Pinpoint the cell where the given text exists, returning its [x, y] midpoint coordinate. 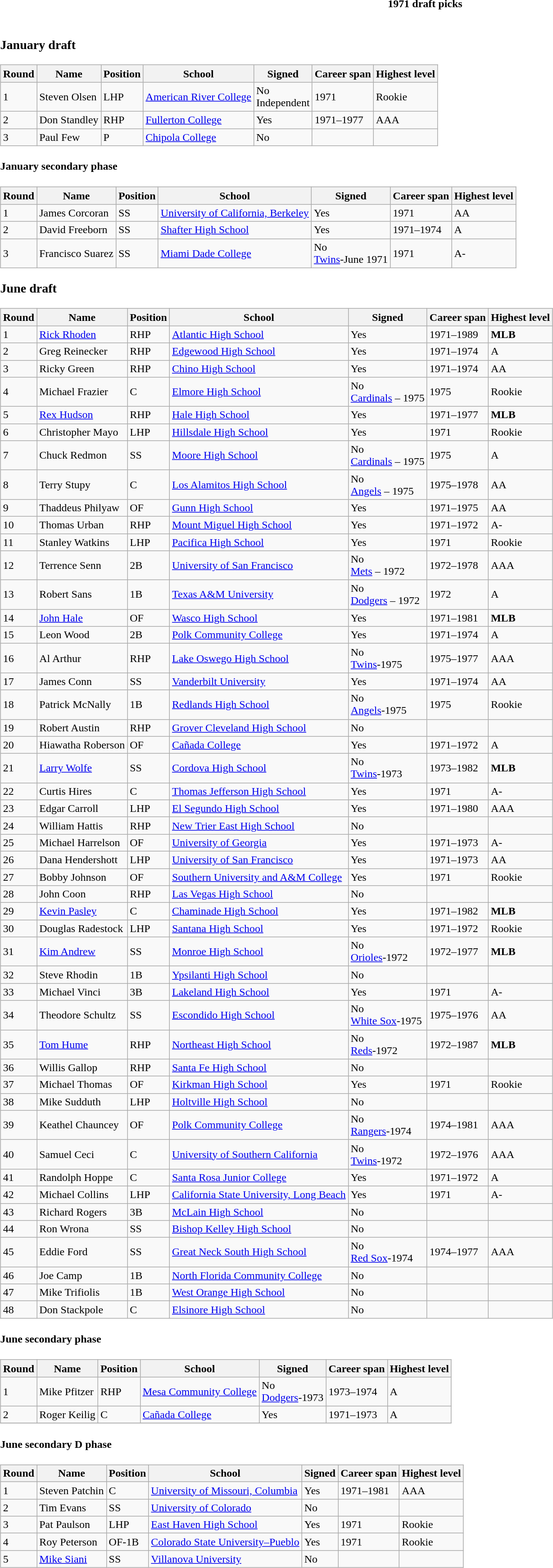
42 [18, 1194]
NoTwins-1975 [387, 658]
Ricky Green [82, 369]
Eddie Ford [82, 1252]
1972–1978 [458, 565]
28 [18, 894]
West Orange High School [258, 1293]
McLain High School [258, 1212]
Chino High School [258, 369]
Mike Sudduth [82, 1102]
Los Alamitos High School [258, 484]
Michael Collins [82, 1194]
30 [18, 928]
1973–1974 [357, 1392]
John Coon [82, 894]
23 [18, 808]
Miami Dade College [235, 253]
1973–1982 [458, 768]
Tom Hume [82, 1044]
Vanderbilt University [258, 681]
Gunn High School [258, 508]
20 [18, 745]
P [122, 137]
University of Southern California [258, 1154]
Al Arthur [82, 658]
University of Georgia [258, 843]
William Hattis [82, 825]
NoDodgers – 1972 [387, 595]
East Haven High School [225, 1525]
15 [18, 635]
Robert Sans [82, 595]
Samuel Ceci [82, 1154]
1974–1981 [458, 1125]
Las Vegas High School [258, 894]
41 [18, 1177]
Colorado State University–Pueblo [225, 1542]
James Corcoran [77, 213]
1972–1977 [458, 951]
40 [18, 1154]
Escondido High School [258, 1015]
Mike Siani [72, 1559]
Terrence Senn [82, 565]
NoIndependent [283, 96]
Elmore High School [258, 392]
Douglas Radestock [82, 928]
Mike Trifiolis [82, 1293]
Moore High School [258, 455]
26 [18, 860]
Ron Wrona [82, 1229]
Redlands High School [258, 705]
Rex Hudson [82, 415]
1975–1978 [458, 484]
Mesa Community College [199, 1392]
32 [18, 975]
Great Neck South High School [258, 1252]
John Hale [82, 618]
13 [18, 595]
New Trier East High School [258, 825]
University of California, Berkeley [235, 213]
Kirkman High School [258, 1085]
NoTwins-June 1971 [350, 253]
35 [18, 1044]
OF-1B [127, 1542]
1971–1982 [458, 911]
NoWhite Sox-1975 [387, 1015]
Michael Frazier [82, 392]
16 [18, 658]
Paul Few [69, 137]
Richard Rogers [82, 1212]
22 [18, 791]
48 [18, 1310]
Fullerton College [199, 120]
46 [18, 1275]
NoRed Sox-1974 [387, 1252]
Michael Harrelson [82, 843]
Hiawatha Roberson [82, 745]
1975–1976 [458, 1015]
El Segundo High School [258, 808]
University of Colorado [225, 1508]
Don Standley [69, 120]
Theodore Schultz [82, 1015]
NoTwins-1973 [387, 768]
California State University, Long Beach [258, 1194]
Northeast High School [258, 1044]
Mike Pfitzer [68, 1392]
No Orioles-1972 [387, 951]
Bobby Johnson [82, 877]
University of Missouri, Columbia [225, 1491]
10 [18, 525]
36 [18, 1068]
44 [18, 1229]
Wasco High School [258, 618]
Santa Fe High School [258, 1068]
NoTwins-1972 [387, 1154]
27 [18, 877]
American River College [199, 96]
Chuck Redmon [82, 455]
1972–1976 [458, 1154]
45 [18, 1252]
Elsinore High School [258, 1310]
David Freeborn [77, 230]
Edgewood High School [258, 351]
Mount Miguel High School [258, 525]
Lake Oswego High School [258, 658]
Santa Rosa Junior College [258, 1177]
NoReds-1972 [387, 1044]
38 [18, 1102]
19 [18, 728]
Patrick McNally [82, 705]
43 [18, 1212]
Villanova University [225, 1559]
29 [18, 911]
Rick Rhoden [82, 334]
34 [18, 1015]
17 [18, 681]
Steve Rhodin [82, 975]
Monroe High School [258, 951]
37 [18, 1085]
33 [18, 992]
Hale High School [258, 415]
1972 [458, 595]
Don Stackpole [82, 1310]
Atlantic High School [258, 334]
Michael Thomas [82, 1085]
Hillsdale High School [258, 432]
Michael Vinci [82, 992]
No Angels-1975 [387, 705]
24 [18, 825]
Leon Wood [82, 635]
NoAngels – 1975 [387, 484]
Larry Wolfe [82, 768]
Kevin Pasley [82, 911]
11 [18, 542]
Joe Camp [82, 1275]
Pacifica High School [258, 542]
Curtis Hires [82, 791]
21 [18, 768]
Greg Reinecker [82, 351]
8 [18, 484]
Kim Andrew [82, 951]
Randolph Hoppe [82, 1177]
Stanley Watkins [82, 542]
1971–1989 [458, 334]
25 [18, 843]
Santana High School [258, 928]
39 [18, 1125]
Chaminade High School [258, 911]
18 [18, 705]
Christopher Mayo [82, 432]
Robert Austin [82, 728]
Tim Evans [72, 1508]
1972–1987 [458, 1044]
Thomas Urban [82, 525]
31 [18, 951]
14 [18, 618]
Ypsilanti High School [258, 975]
Cordova High School [258, 768]
Terry Stupy [82, 484]
Edgar Carroll [82, 808]
Thaddeus Philyaw [82, 508]
12 [18, 565]
1975–1977 [458, 658]
1971–1975 [458, 508]
Shafter High School [235, 230]
Steven Patchin [72, 1491]
Keathel Chauncey [82, 1125]
7 [18, 455]
Texas A&M University [258, 595]
Pat Paulson [72, 1525]
NoDodgers-1973 [293, 1392]
Dana Hendershott [82, 860]
1974–1977 [458, 1252]
Bishop Kelley High School [258, 1229]
47 [18, 1293]
Roger Keilig [68, 1415]
6 [18, 432]
Southern University and A&M College [258, 877]
Chipola College [199, 137]
1971–1980 [458, 808]
Francisco Suarez [77, 253]
9 [18, 508]
Lakeland High School [258, 992]
Steven Olsen [69, 96]
James Conn [82, 681]
NoRangers-1974 [387, 1125]
North Florida Community College [258, 1275]
Roy Peterson [72, 1542]
Grover Cleveland High School [258, 728]
NoMets – 1972 [387, 565]
Thomas Jefferson High School [258, 791]
Holtville High School [258, 1102]
Willis Gallop [82, 1068]
